Determine the (x, y) coordinate at the center of the cell enclosing the given text.  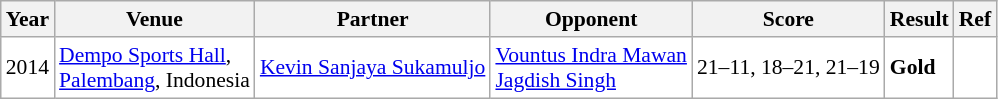
Venue (154, 19)
Year (28, 19)
Score (788, 19)
Dempo Sports Hall, Palembang, Indonesia (154, 68)
2014 (28, 68)
Ref (975, 19)
Gold (920, 68)
Result (920, 19)
21–11, 18–21, 21–19 (788, 68)
Partner (373, 19)
Vountus Indra Mawan Jagdish Singh (591, 68)
Opponent (591, 19)
Kevin Sanjaya Sukamuljo (373, 68)
